Scan for the cell matching the given text and deliver its (X, Y) coordinate at center. 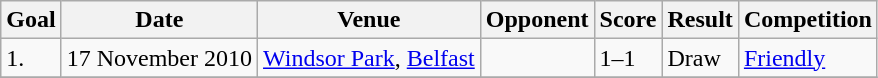
Date (159, 20)
1–1 (628, 58)
Result (700, 20)
Friendly (808, 58)
Draw (700, 58)
Score (628, 20)
Windsor Park, Belfast (370, 58)
Competition (808, 20)
Opponent (537, 20)
Venue (370, 20)
Goal (31, 20)
17 November 2010 (159, 58)
1. (31, 58)
